From the cell containing the given text, extract its center point as (X, Y) coordinate. 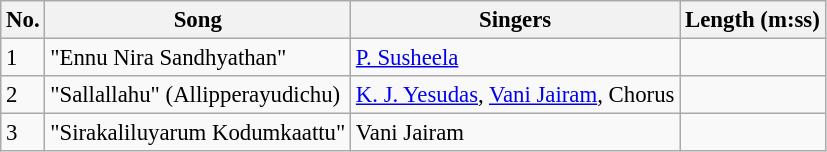
3 (23, 133)
Vani Jairam (516, 133)
Length (m:ss) (752, 20)
No. (23, 20)
Song (198, 20)
2 (23, 95)
"Sallallahu" (Allipperayudichu) (198, 95)
1 (23, 58)
"Ennu Nira Sandhyathan" (198, 58)
K. J. Yesudas, Vani Jairam, Chorus (516, 95)
P. Susheela (516, 58)
"Sirakaliluyarum Kodumkaattu" (198, 133)
Singers (516, 20)
